Return the [x, y] coordinate for the center point of the cell that contains the specified text.  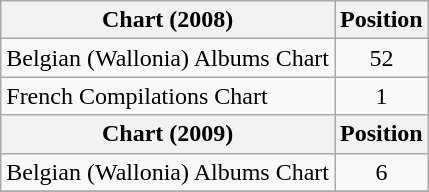
52 [381, 58]
1 [381, 96]
6 [381, 172]
Chart (2008) [168, 20]
French Compilations Chart [168, 96]
Chart (2009) [168, 134]
